Output the (X, Y) coordinate of the center of the cell containing the given text.  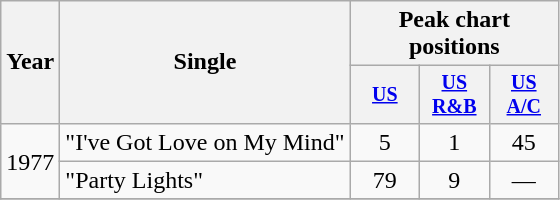
1977 (30, 161)
45 (524, 142)
Peak chart positions (454, 34)
— (524, 180)
9 (454, 180)
USA/C (524, 94)
79 (384, 180)
1 (454, 142)
5 (384, 142)
"I've Got Love on My Mind" (205, 142)
Year (30, 62)
USR&B (454, 94)
"Party Lights" (205, 180)
Single (205, 62)
US (384, 94)
